Return (X, Y) of the center of cell containing provided text 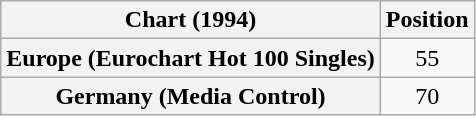
55 (427, 58)
Europe (Eurochart Hot 100 Singles) (191, 58)
Germany (Media Control) (191, 96)
Chart (1994) (191, 20)
70 (427, 96)
Position (427, 20)
